Search for the cell housing the specified text and yield its [X, Y] center coordinate. 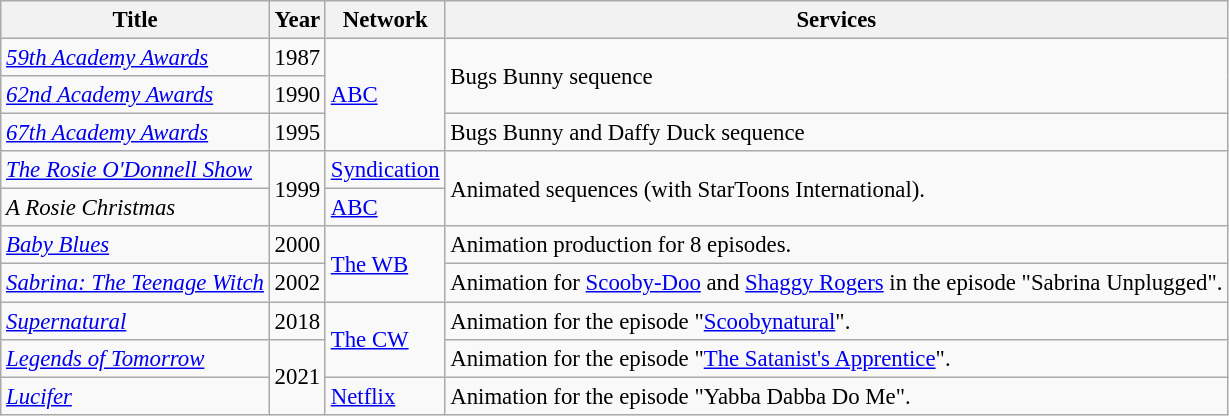
Services [836, 20]
59th Academy Awards [136, 58]
1999 [297, 188]
Syndication [384, 170]
Lucifer [136, 396]
Year [297, 20]
Network [384, 20]
Supernatural [136, 321]
Animation for Scooby-Doo and Shaggy Rogers in the episode "Sabrina Unplugged". [836, 283]
The WB [384, 264]
Animation for the episode "Scoobynatural". [836, 321]
Bugs Bunny sequence [836, 76]
1990 [297, 95]
Title [136, 20]
2018 [297, 321]
Animation for the episode "Yabba Dabba Do Me". [836, 396]
A Rosie Christmas [136, 208]
2000 [297, 245]
Animated sequences (with StarToons International). [836, 188]
Bugs Bunny and Daffy Duck sequence [836, 133]
1995 [297, 133]
The Rosie O'Donnell Show [136, 170]
67th Academy Awards [136, 133]
2002 [297, 283]
Sabrina: The Teenage Witch [136, 283]
Legends of Tomorrow [136, 358]
Baby Blues [136, 245]
Animation for the episode "The Satanist's Apprentice". [836, 358]
The CW [384, 340]
Animation production for 8 episodes. [836, 245]
2021 [297, 376]
62nd Academy Awards [136, 95]
1987 [297, 58]
Netflix [384, 396]
